Capture the cell that displays the provided text and extract its (X, Y) central coordinate. 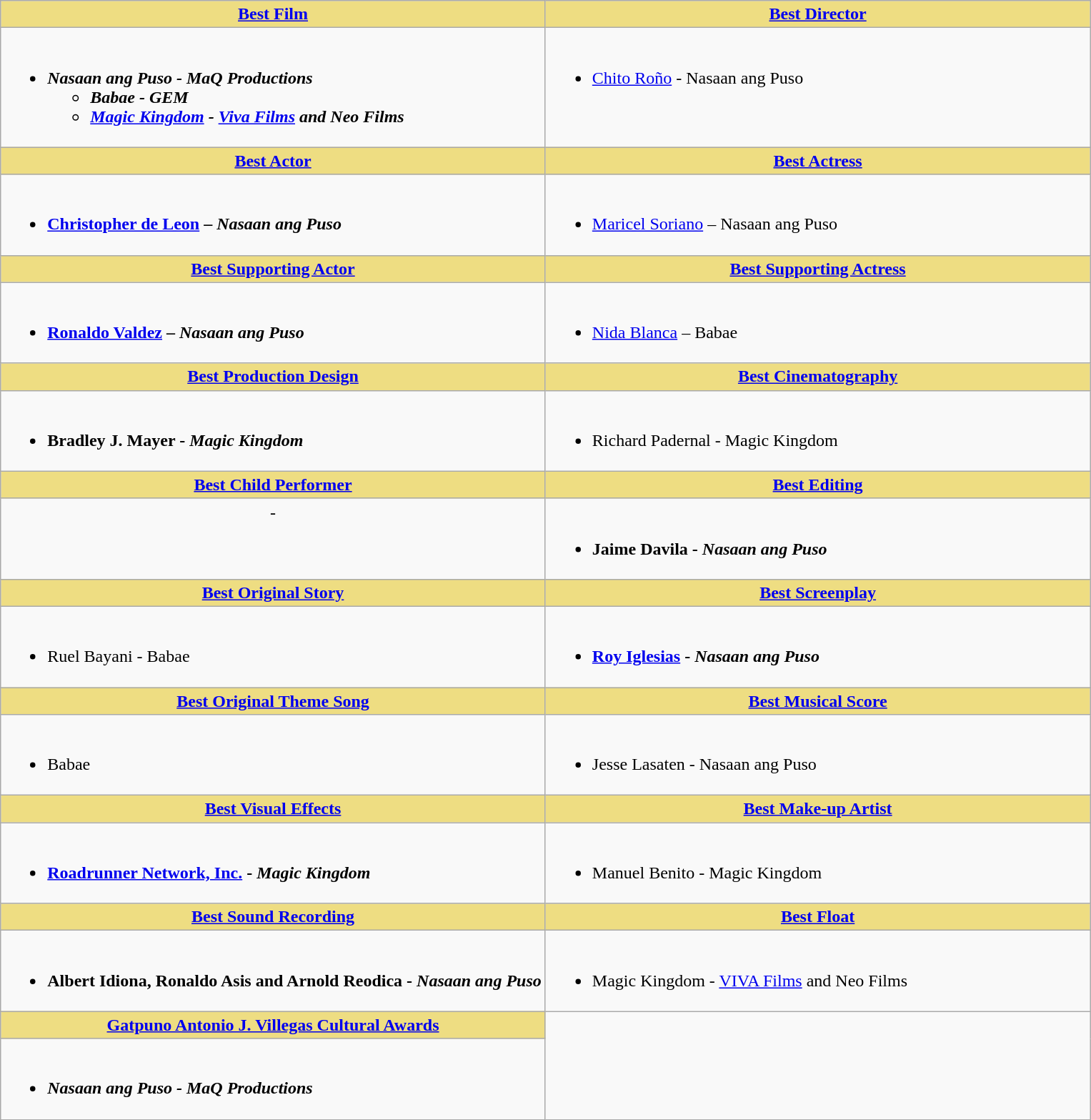
Albert Idiona, Ronaldo Asis and Arnold Reodica - Nasaan ang Puso (273, 971)
Best Production Design (273, 377)
Babae (273, 755)
Best Supporting Actor (273, 269)
Ronaldo Valdez – Nasaan ang Puso (273, 323)
Best Original Theme Song (273, 701)
Gatpuno Antonio J. Villegas Cultural Awards (273, 1025)
- (273, 539)
Magic Kingdom - VIVA Films and Neo Films (817, 971)
Roy Iglesias - Nasaan ang Puso (817, 646)
Best Director (817, 14)
Best Sound Recording (273, 917)
Best Editing (817, 485)
Best Original Story (273, 593)
Richard Padernal - Magic Kingdom (817, 430)
Best Child Performer (273, 485)
Best Musical Score (817, 701)
Chito Roño - Nasaan ang Puso (817, 87)
Best Make-up Artist (817, 809)
Best Actress (817, 161)
Ruel Bayani - Babae (273, 646)
Jaime Davila - Nasaan ang Puso (817, 539)
Nida Blanca – Babae (817, 323)
Jesse Lasaten - Nasaan ang Puso (817, 755)
Best Actor (273, 161)
Best Visual Effects (273, 809)
Best Float (817, 917)
Nasaan ang Puso - MaQ Productions (273, 1079)
Best Cinematography (817, 377)
Best Film (273, 14)
Bradley J. Mayer - Magic Kingdom (273, 430)
Manuel Benito - Magic Kingdom (817, 863)
Maricel Soriano – Nasaan ang Puso (817, 214)
Best Screenplay (817, 593)
Nasaan ang Puso - MaQ ProductionsBabae - GEM Magic Kingdom - Viva Films and Neo Films (273, 87)
Christopher de Leon – Nasaan ang Puso (273, 214)
Roadrunner Network, Inc. - Magic Kingdom (273, 863)
Best Supporting Actress (817, 269)
